Pinpoint the cell where the given text exists, returning its [x, y] midpoint coordinate. 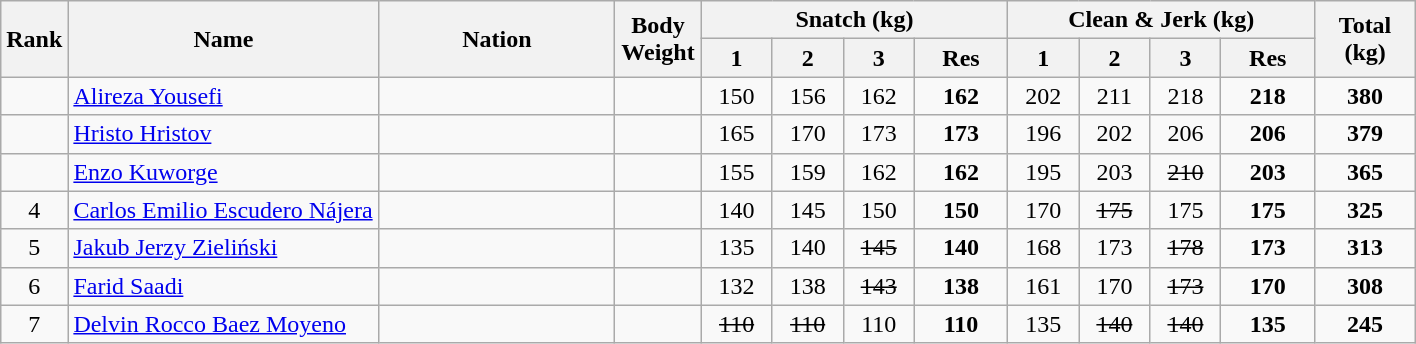
Snatch (kg) [854, 20]
365 [1366, 172]
4 [34, 210]
379 [1366, 134]
380 [1366, 96]
161 [1044, 286]
Hristo Hristov [224, 134]
178 [1186, 248]
155 [736, 172]
Jakub Jerzy Zieliński [224, 248]
Delvin Rocco Baez Moyeno [224, 324]
245 [1366, 324]
Nation [497, 39]
210 [1186, 172]
Farid Saadi [224, 286]
Carlos Emilio Escudero Nájera [224, 210]
Alireza Yousefi [224, 96]
325 [1366, 210]
156 [808, 96]
196 [1044, 134]
159 [808, 172]
Body Weight [658, 39]
132 [736, 286]
Rank [34, 39]
6 [34, 286]
143 [878, 286]
5 [34, 248]
Total (kg) [1366, 39]
165 [736, 134]
168 [1044, 248]
308 [1366, 286]
195 [1044, 172]
Clean & Jerk (kg) [1162, 20]
7 [34, 324]
Name [224, 39]
211 [1114, 96]
Enzo Kuworge [224, 172]
313 [1366, 248]
